Detect which cell encompasses the target text, then output its (x, y) center coordinate. 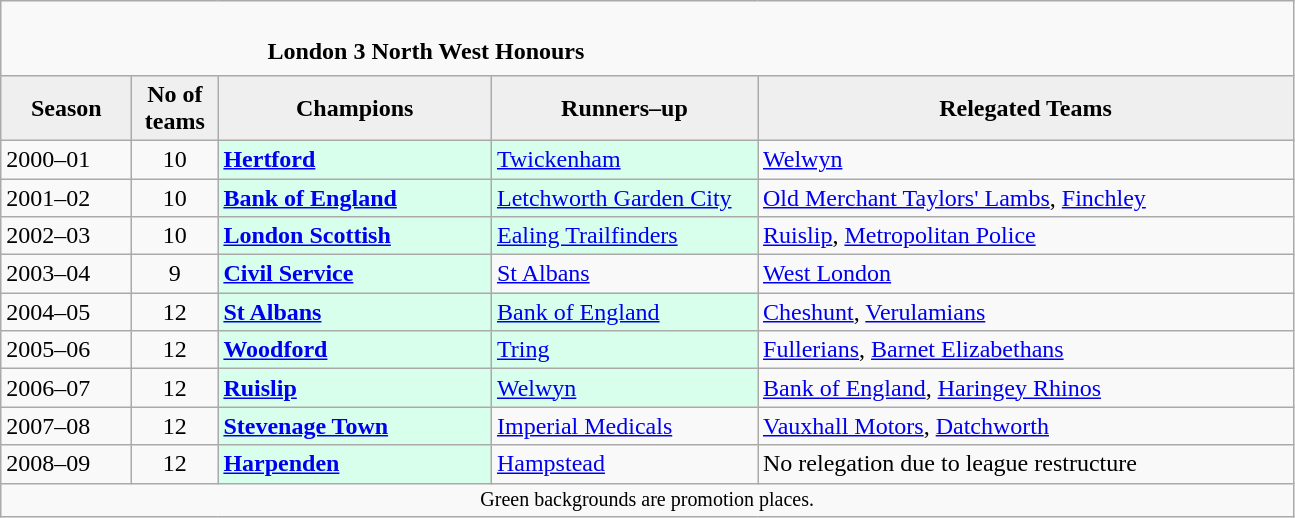
Letchworth Garden City (624, 197)
2000–01 (66, 159)
2007–08 (66, 426)
Ealing Trailfinders (624, 236)
2002–03 (66, 236)
2008–09 (66, 464)
London Scottish (355, 236)
Old Merchant Taylors' Lambs, Finchley (1026, 197)
No of teams (175, 108)
Stevenage Town (355, 426)
9 (175, 274)
Civil Service (355, 274)
Hampstead (624, 464)
Ruislip, Metropolitan Police (1026, 236)
2006–07 (66, 388)
Relegated Teams (1026, 108)
Vauxhall Motors, Datchworth (1026, 426)
Champions (355, 108)
Bank of England, Haringey Rhinos (1026, 388)
Cheshunt, Verulamians (1026, 312)
Fullerians, Barnet Elizabethans (1026, 350)
Tring (624, 350)
Green backgrounds are promotion places. (648, 500)
Twickenham (624, 159)
Hertford (355, 159)
Harpenden (355, 464)
Runners–up (624, 108)
Woodford (355, 350)
2005–06 (66, 350)
Imperial Medicals (624, 426)
West London (1026, 274)
2004–05 (66, 312)
No relegation due to league restructure (1026, 464)
2003–04 (66, 274)
Ruislip (355, 388)
2001–02 (66, 197)
Season (66, 108)
